Output the [X, Y] coordinate of the center of the cell containing the given text.  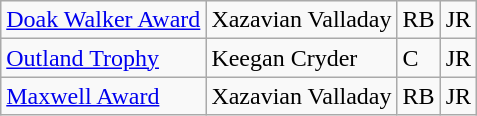
Outland Trophy [104, 58]
Maxwell Award [104, 96]
Keegan Cryder [302, 58]
C [418, 58]
Doak Walker Award [104, 20]
